Search for the cell housing the specified text and yield its [x, y] center coordinate. 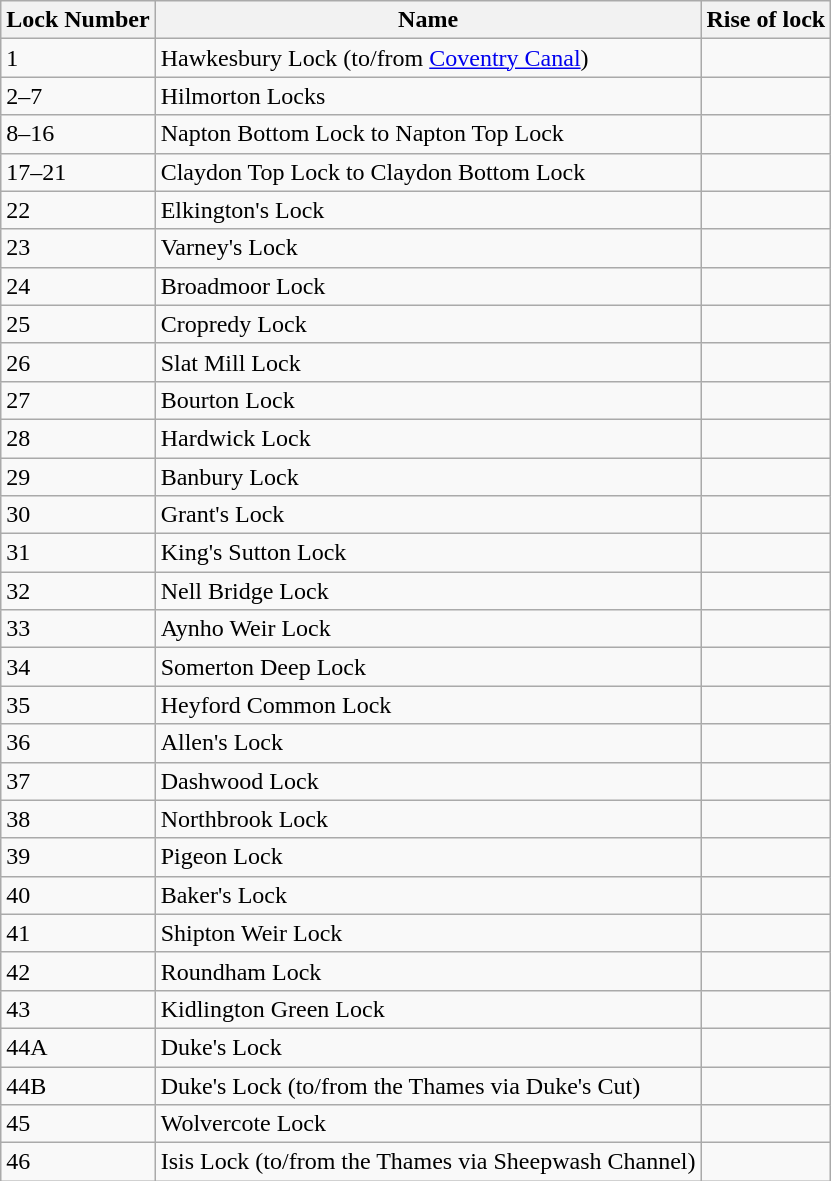
Aynho Weir Lock [428, 629]
8–16 [78, 134]
Hilmorton Locks [428, 96]
22 [78, 210]
Bourton Lock [428, 400]
38 [78, 819]
Kidlington Green Lock [428, 1009]
32 [78, 591]
Name [428, 20]
44B [78, 1085]
41 [78, 933]
Isis Lock (to/from the Thames via Sheepwash Channel) [428, 1162]
45 [78, 1124]
Grant's Lock [428, 515]
40 [78, 895]
28 [78, 438]
33 [78, 629]
Northbrook Lock [428, 819]
Roundham Lock [428, 971]
Wolvercote Lock [428, 1124]
Banbury Lock [428, 477]
Hawkesbury Lock (to/from Coventry Canal) [428, 58]
2–7 [78, 96]
43 [78, 1009]
Rise of lock [766, 20]
Somerton Deep Lock [428, 667]
Duke's Lock [428, 1047]
27 [78, 400]
30 [78, 515]
Cropredy Lock [428, 324]
36 [78, 743]
Duke's Lock (to/from the Thames via Duke's Cut) [428, 1085]
29 [78, 477]
Elkington's Lock [428, 210]
Shipton Weir Lock [428, 933]
23 [78, 248]
Heyford Common Lock [428, 705]
Baker's Lock [428, 895]
24 [78, 286]
Pigeon Lock [428, 857]
25 [78, 324]
34 [78, 667]
Varney's Lock [428, 248]
Dashwood Lock [428, 781]
35 [78, 705]
26 [78, 362]
39 [78, 857]
Claydon Top Lock to Claydon Bottom Lock [428, 172]
Allen's Lock [428, 743]
Broadmoor Lock [428, 286]
Hardwick Lock [428, 438]
1 [78, 58]
King's Sutton Lock [428, 553]
37 [78, 781]
44A [78, 1047]
Nell Bridge Lock [428, 591]
Slat Mill Lock [428, 362]
Napton Bottom Lock to Napton Top Lock [428, 134]
42 [78, 971]
Lock Number [78, 20]
46 [78, 1162]
17–21 [78, 172]
31 [78, 553]
